Determine the (x, y) coordinate at the center of the cell enclosing the given text.  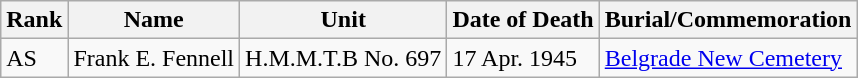
17 Apr. 1945 (523, 58)
H.M.M.T.B No. 697 (344, 58)
AS (34, 58)
Name (154, 20)
Rank (34, 20)
Date of Death (523, 20)
Frank E. Fennell (154, 58)
Unit (344, 20)
Burial/Commemoration (728, 20)
Belgrade New Cemetery (728, 58)
